Return [X, Y] of the center of cell containing provided text 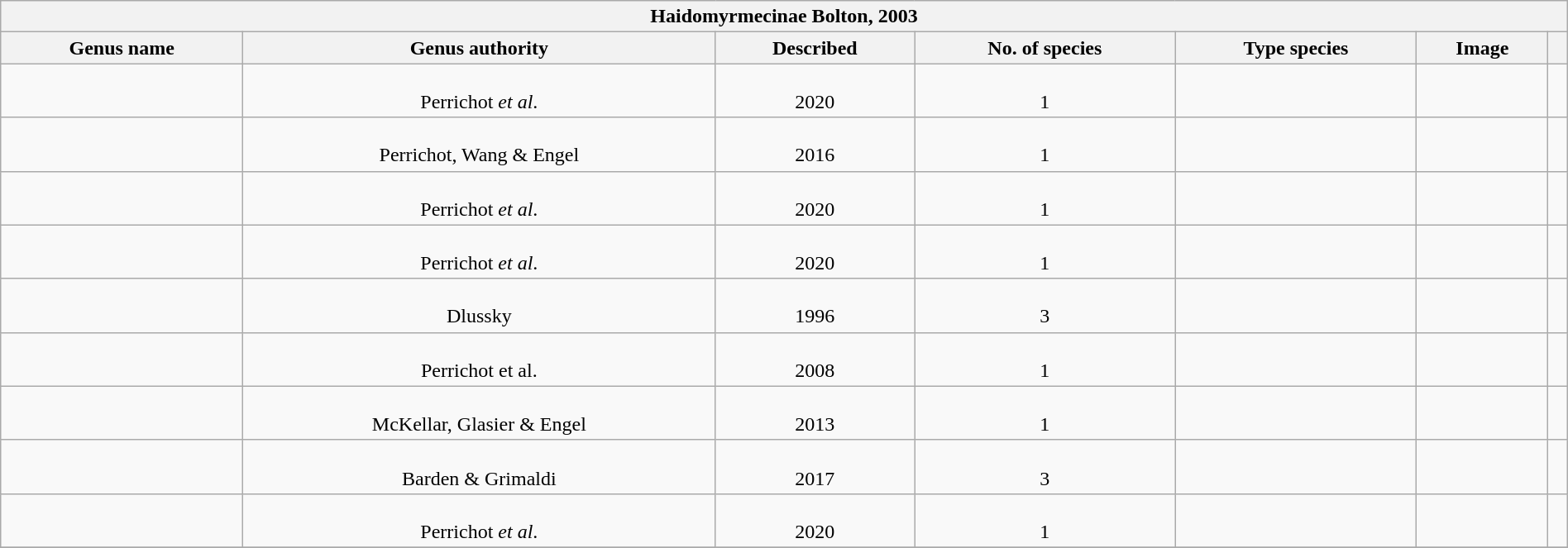
1996 [815, 306]
Genus authority [480, 48]
McKellar, Glasier & Engel [480, 413]
Genus name [122, 48]
No. of species [1045, 48]
2016 [815, 144]
Described [815, 48]
Barden & Grimaldi [480, 466]
2017 [815, 466]
Type species [1296, 48]
2008 [815, 359]
2013 [815, 413]
Perrichot, Wang & Engel [480, 144]
Haidomyrmecinae Bolton, 2003 [784, 17]
Image [1482, 48]
Dlussky [480, 306]
